For the text-containing cell, return its midpoint in [X, Y] coordinate format. 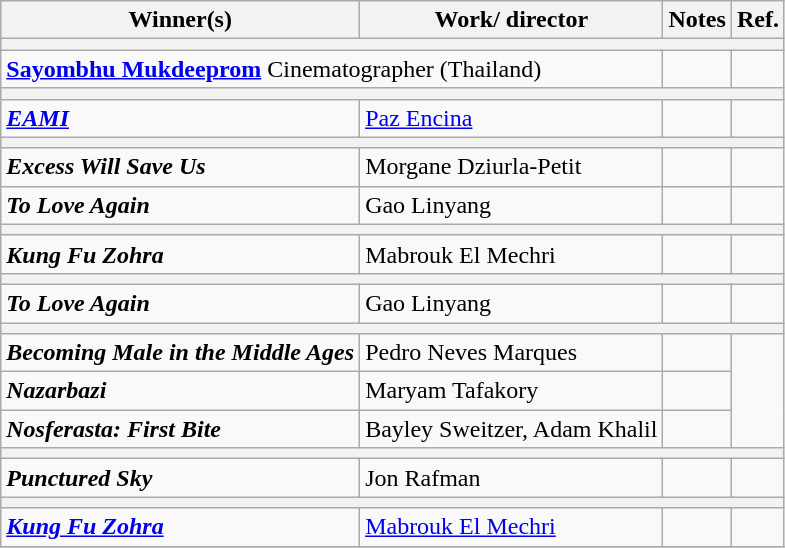
Maryam Tafakory [512, 391]
Ref. [758, 20]
Pedro Neves Marques [512, 353]
Punctured Sky [180, 478]
Nosferasta: First Bite [180, 429]
Excess Will Save Us [180, 167]
Paz Encina [512, 118]
Sayombhu Mukdeeprom Cinematographer (Thailand) [332, 69]
Bayley Sweitzer, Adam Khalil [512, 429]
Winner(s) [180, 20]
Morgane Dziurla-Petit [512, 167]
EAMI [180, 118]
Jon Rafman [512, 478]
Nazarbazi [180, 391]
Notes [697, 20]
Becoming Male in the Middle Ages [180, 353]
Work/ director [512, 20]
